Detect which cell encompasses the target text, then output its [x, y] center coordinate. 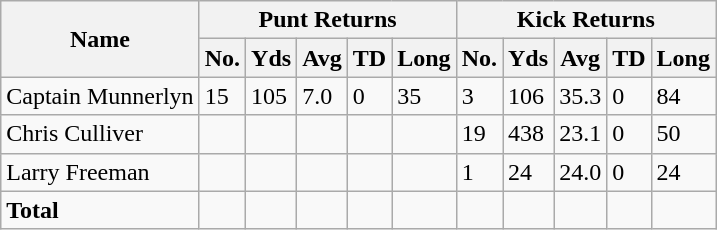
23.1 [580, 134]
1 [479, 172]
50 [683, 134]
438 [528, 134]
Name [100, 39]
15 [222, 96]
3 [479, 96]
19 [479, 134]
105 [272, 96]
24.0 [580, 172]
Total [100, 210]
7.0 [322, 96]
Kick Returns [586, 20]
Captain Munnerlyn [100, 96]
35 [424, 96]
106 [528, 96]
Larry Freeman [100, 172]
35.3 [580, 96]
Punt Returns [328, 20]
Chris Culliver [100, 134]
84 [683, 96]
